Scan for the cell matching the given text and deliver its (x, y) coordinate at center. 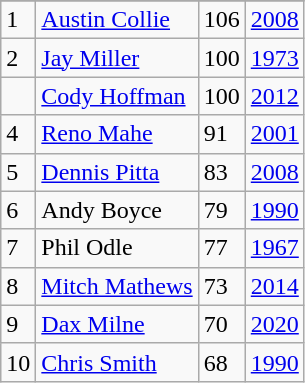
7 (18, 248)
68 (222, 362)
Andy Boyce (117, 210)
1 (18, 20)
2014 (274, 286)
6 (18, 210)
77 (222, 248)
73 (222, 286)
2 (18, 58)
Reno Mahe (117, 134)
106 (222, 20)
Austin Collie (117, 20)
Cody Hoffman (117, 96)
79 (222, 210)
2001 (274, 134)
Jay Miller (117, 58)
5 (18, 172)
70 (222, 324)
1973 (274, 58)
9 (18, 324)
8 (18, 286)
Phil Odle (117, 248)
Dennis Pitta (117, 172)
1967 (274, 248)
4 (18, 134)
83 (222, 172)
Chris Smith (117, 362)
10 (18, 362)
91 (222, 134)
Mitch Mathews (117, 286)
2012 (274, 96)
Dax Milne (117, 324)
2020 (274, 324)
